Pinpoint the cell where the given text exists, returning its (X, Y) midpoint coordinate. 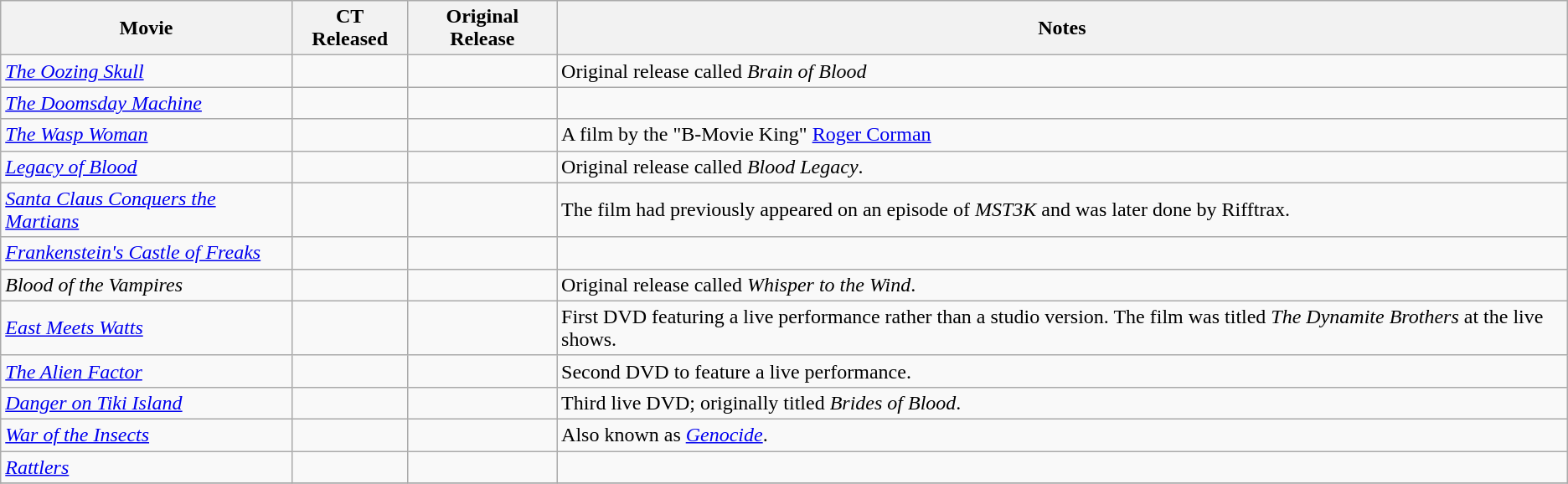
Also known as Genocide. (1062, 435)
The film had previously appeared on an episode of MST3K and was later done by Rifftrax. (1062, 209)
Second DVD to feature a live performance. (1062, 371)
Movie (146, 28)
Santa Claus Conquers the Martians (146, 209)
Original release called Blood Legacy. (1062, 167)
The Oozing Skull (146, 71)
Original release called Brain of Blood (1062, 71)
Frankenstein's Castle of Freaks (146, 253)
Danger on Tiki Island (146, 403)
The Doomsday Machine (146, 103)
Legacy of Blood (146, 167)
East Meets Watts (146, 328)
Original release called Whisper to the Wind. (1062, 285)
Original Release (482, 28)
Rattlers (146, 466)
Notes (1062, 28)
The Alien Factor (146, 371)
The Wasp Woman (146, 135)
Third live DVD; originally titled Brides of Blood. (1062, 403)
Blood of the Vampires (146, 285)
A film by the "B-Movie King" Roger Corman (1062, 135)
First DVD featuring a live performance rather than a studio version. The film was titled The Dynamite Brothers at the live shows. (1062, 328)
War of the Insects (146, 435)
CT Released (350, 28)
